Find where the given text appears and provide that cell's center as (x, y) coordinate. 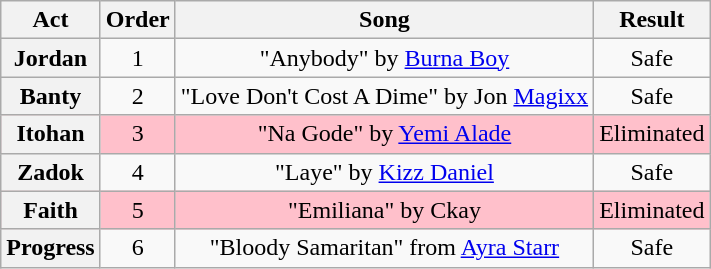
Act (50, 20)
3 (138, 134)
Faith (50, 210)
4 (138, 172)
"Love Don't Cost A Dime" by Jon Magixx (384, 96)
Order (138, 20)
Zadok (50, 172)
"Bloody Samaritan" from Ayra Starr (384, 248)
6 (138, 248)
Itohan (50, 134)
2 (138, 96)
Jordan (50, 58)
Result (652, 20)
"Na Gode" by Yemi Alade (384, 134)
"Anybody" by Burna Boy (384, 58)
Progress (50, 248)
"Emiliana" by Ckay (384, 210)
Banty (50, 96)
1 (138, 58)
5 (138, 210)
"Laye" by Kizz Daniel (384, 172)
Song (384, 20)
